Capture the cell that displays the provided text and extract its (X, Y) central coordinate. 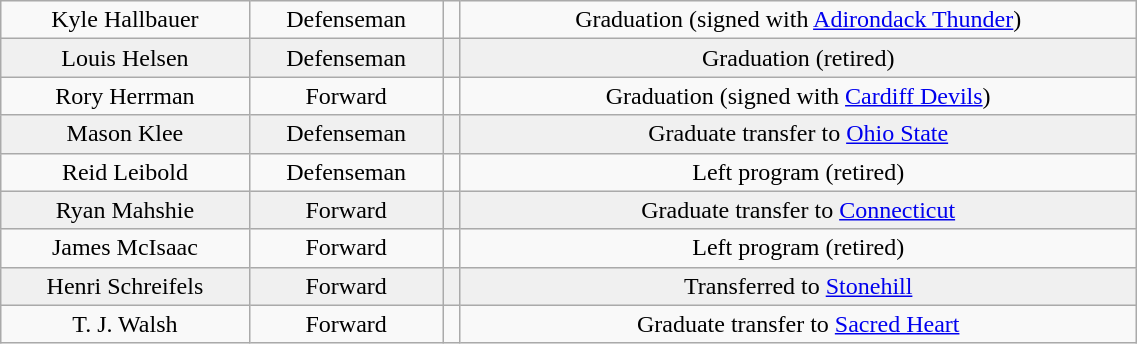
Graduation (signed with Cardiff Devils) (798, 96)
Henri Schreifels (125, 286)
Transferred to Stonehill (798, 286)
Mason Klee (125, 134)
Reid Leibold (125, 172)
Graduation (retired) (798, 58)
Rory Herrman (125, 96)
Graduate transfer to Connecticut (798, 210)
Graduate transfer to Sacred Heart (798, 324)
Graduation (signed with Adirondack Thunder) (798, 20)
Kyle Hallbauer (125, 20)
James McIsaac (125, 248)
Ryan Mahshie (125, 210)
Graduate transfer to Ohio State (798, 134)
T. J. Walsh (125, 324)
Louis Helsen (125, 58)
